Capture the cell that displays the provided text and extract its (x, y) central coordinate. 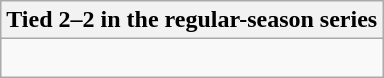
Tied 2–2 in the regular-season series (192, 20)
